Locate the cell with the specified text and output its [x, y] center coordinate. 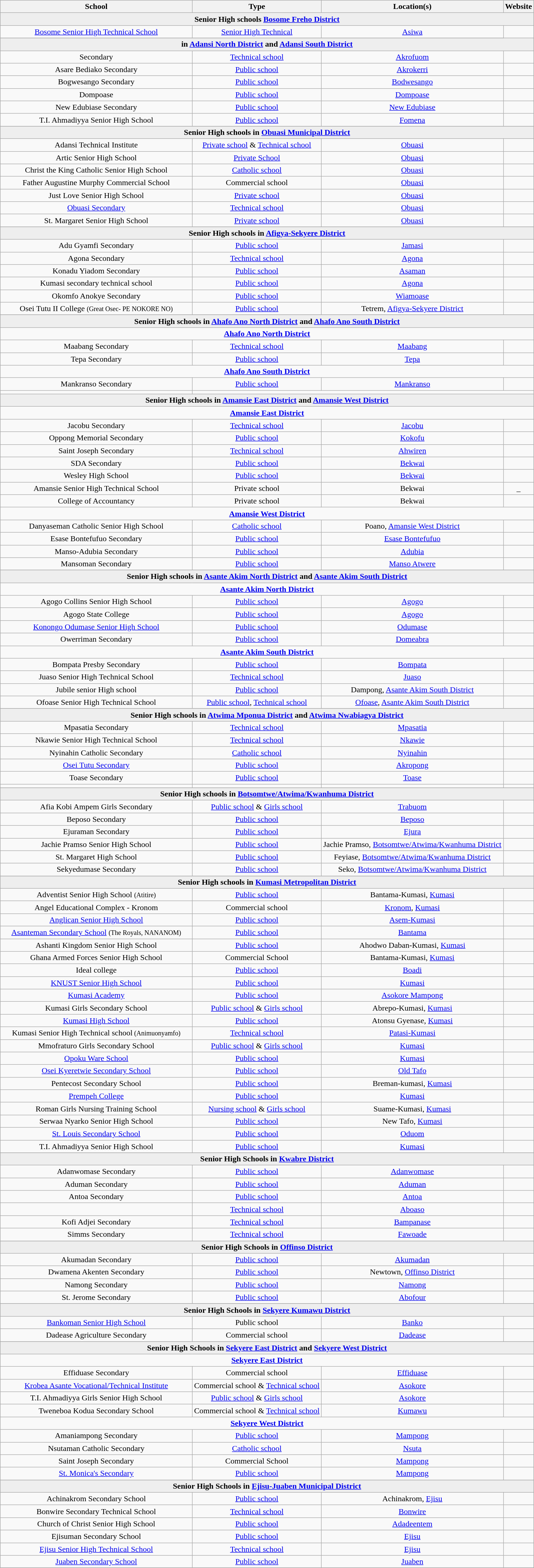
Agogo Collins Senior High School [97, 602]
Bampanase [412, 1222]
Church of Christ Senior High School [97, 1524]
Mansoman Secondary [97, 564]
Osei Kyeretwie Secondary School [97, 1071]
Tepa [412, 359]
Ofoase, Asante Akim South District [412, 702]
Adu Gyamfi Secondary [97, 246]
Jacobu [412, 425]
Dadease [412, 1335]
Newtown, Offinso District [412, 1272]
Manso Atwere [412, 564]
Jamasi [412, 246]
Amansie Senior High Technical School [97, 488]
Bompata Presby Secondary [97, 664]
School [97, 7]
Jubile senior High school [97, 690]
Toase Secondary [97, 778]
Asante Akim North District [267, 589]
Roman Girls Nursing Training School [97, 1108]
Sekyere East District [267, 1360]
St. Margaret Senior High School [97, 221]
_ [518, 488]
Private School [257, 158]
Senior High Schools in Sekyere East District and Sekyere West District [267, 1348]
Senior High schools Bosome Freho District [267, 19]
Feyiase, Botsomtwe/Atwima/Kwanhuma District [412, 857]
Afia Kobi Ampem Girls Secondary [97, 807]
St. Monica's Secondary [97, 1473]
Senior High schools in Asante Akim North District and Asante Akim South District [267, 577]
Namong [412, 1285]
Opoku Ware School [97, 1058]
Kronom, Kumasi [412, 907]
Amansie West District [267, 513]
Effiduase Secondary [97, 1373]
Nsutaman Catholic Secondary [97, 1448]
Wesley High School [97, 476]
Mankranso [412, 384]
Dampong, Asante Akim South District [412, 690]
Amansie East District [267, 413]
Nyinahin Catholic Secondary [97, 753]
Type [257, 7]
Odumase [412, 627]
Senior High Technical [257, 32]
Adadeentem [412, 1524]
New Edubiase [412, 107]
Nursing school & Girls school [257, 1108]
Kumasi secondary technical school [97, 283]
Akrofuom [412, 57]
Tetrem, Afigya-Sekyere District [412, 308]
Juaben [412, 1562]
Adubia [412, 551]
Osei Tutu Secondary [97, 765]
St. Margaret High School [97, 857]
Senior High schools in Amansie East District and Amansie West District [267, 400]
Beposo Secondary [97, 819]
Oppong Memorial Secondary [97, 438]
Achinakrom, Ejisu [412, 1499]
Owerriman Secondary [97, 639]
Pentecost Secondary School [97, 1083]
Senior High Schools in Offinso District [267, 1247]
Effiduase [412, 1373]
Abrepo-Kumasi, Kumasi [412, 1008]
Banko [412, 1322]
Bantama [412, 932]
Ashanti Kingdom Senior High School [97, 945]
Osei Tutu II College (Great Osec- PE NOKORE NO) [97, 308]
Abofour [412, 1297]
Asokore Mampong [412, 995]
Boadi [412, 970]
Ejuraman Secondary [97, 832]
Nkawie [412, 740]
Asem-Kumasi [412, 920]
Akumadan Secondary [97, 1260]
Danyaseman Catholic Senior High School [97, 526]
Serwaa Nyarko Senior High School [97, 1121]
KNUST Senior High School [97, 983]
Jachie Pramso Senior High School [97, 844]
Nsuta [412, 1448]
Kumasi High School [97, 1021]
Tepa Secondary [97, 359]
Antoa [412, 1197]
St. Louis Secondary School [97, 1134]
Toase [412, 778]
Fawoade [412, 1234]
Father Augustine Murphy Commercial School [97, 183]
Namong Secondary [97, 1285]
Secondary [97, 57]
T.I. Ahmadiyya Girls Senior High School [97, 1398]
Senior High schools in Botsomtwe/Atwima/Kwanhuma District [267, 794]
Ahwiren [412, 451]
Ejisuman Secondary School [97, 1536]
Mpasatia [412, 727]
Kumasi Academy [97, 995]
Maabang Secondary [97, 346]
Dwamena Akenten Secondary [97, 1272]
Bodwesango [412, 82]
Antoa Secondary [97, 1197]
Obuasi Secondary [97, 208]
College of Accountancy [97, 501]
Ahafo Ano North District [267, 334]
Aboaso [412, 1209]
Akropong [412, 765]
Nkawie Senior High Technical School [97, 740]
Ejisu Senior High Technical School [97, 1549]
Krobea Asante Vocational/Technical Institute [97, 1386]
Dadease Agriculture Secondary [97, 1335]
Simms Secondary [97, 1234]
Wiamoase [412, 296]
Mpasatia Secondary [97, 727]
Asaman [412, 271]
Adanwomase Secondary [97, 1172]
Kofi Adjei Secondary [97, 1222]
Senior High Schools in Ejisu-Juaben Municipal District [267, 1486]
Agogo State College [97, 614]
New Tafo, Kumasi [412, 1121]
Senior High Schools in Sekyere Kumawu District [267, 1310]
Achinakrom Secondary School [97, 1499]
Private school & Technical school [257, 145]
Senior High schools in Afigya-Sekyere District [267, 233]
Tweneboa Kodua Secondary School [97, 1411]
Okomfo Anokye Secondary [97, 296]
Bompata [412, 664]
Ideal college [97, 970]
Asanteman Secondary School (The Royals, NANANOM) [97, 932]
Location(s) [412, 7]
Poano, Amansie West District [412, 526]
Juaso Senior High Technical School [97, 677]
Anglican Senior High School [97, 920]
Senior High schools in Obuasi Municipal District [267, 132]
Ghana Armed Forces Senior High School [97, 958]
Breman-kumasi, Kumasi [412, 1083]
Artic Senior High School [97, 158]
in Adansi North District and Adansi South District [267, 44]
Public school, Technical school [257, 702]
Bogwesango Secondary [97, 82]
Kumasi Girls Secondary School [97, 1008]
Senior High schools in Kumasi Metropolitan District [267, 882]
Christ the King Catholic Senior High School [97, 170]
Fomena [412, 120]
Beposo [412, 819]
Agona Secondary [97, 258]
Ahafo Ano South District [267, 372]
Domeabra [412, 639]
Bosome Senior High Technical School [97, 32]
Just Love Senior High School [97, 195]
Suame-Kumasi, Kumasi [412, 1108]
Ahodwo Daban-Kumasi, Kumasi [412, 945]
Aduman Secondary [97, 1184]
Mankranso Secondary [97, 384]
Senior High Schools in Kwabre District [267, 1159]
Ejura [412, 832]
Maabang [412, 346]
Adventist Senior High School (Atitire) [97, 895]
Trabuom [412, 807]
Konadu Yiadom Secondary [97, 271]
Adansi Technical Institute [97, 145]
Bonwire Secondary Technical School [97, 1511]
Adanwomase [412, 1172]
New Edubiase Secondary [97, 107]
Asiwa [412, 32]
SDA Secondary [97, 463]
Asante Akim South District [267, 652]
Atonsu Gyenase, Kumasi [412, 1021]
Aduman [412, 1184]
Seko, Botsomtwe/Atwima/Kwanhuma District [412, 869]
Akrokerri [412, 69]
Juaso [412, 677]
Prempeh College [97, 1096]
Bonwire [412, 1511]
Amaniampong Secondary [97, 1436]
Oduom [412, 1134]
Bankoman Senior High School [97, 1322]
Mmofraturo Girls Secondary School [97, 1046]
Konongo Odumase Senior High School [97, 627]
Old Tafo [412, 1071]
Asare Bediako Secondary [97, 69]
Senior High schools in Atwima Mponua District and Atwima Nwabiagya District [267, 715]
Sekyere West District [267, 1423]
Kumawu [412, 1411]
Nyinahin [412, 753]
Akumadan [412, 1260]
Senior High schools in Ahafo Ano North District and Ahafo Ano South District [267, 321]
Jachie Pramso, Botsomtwe/Atwima/Kwanhuma District [412, 844]
Kokofu [412, 438]
Ofoase Senior High Technical School [97, 702]
Kumasi Senior High Technical school (Animuonyamfo) [97, 1033]
Esase Bontefufuo [412, 539]
St. Jerome Secondary [97, 1297]
Patasi-Kumasi [412, 1033]
Website [518, 7]
Esase Bontefufuo Secondary [97, 539]
Manso-Adubia Secondary [97, 551]
Angel Educational Complex - Kronom [97, 907]
Jacobu Secondary [97, 425]
Sekyedumase Secondary [97, 869]
Juaben Secondary School [97, 1562]
